Return [x, y] of the center of cell containing provided text 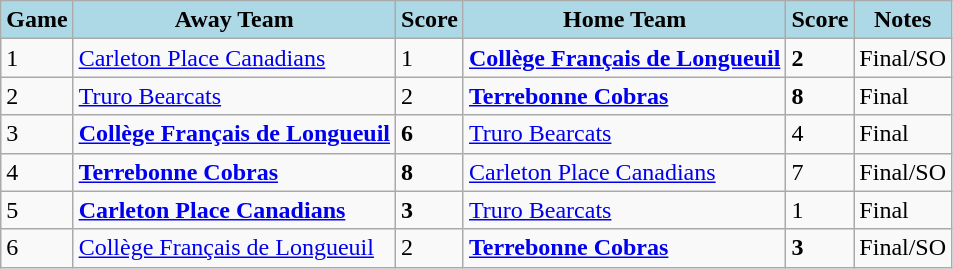
Away Team [234, 20]
5 [37, 210]
7 [820, 172]
Notes [903, 20]
Home Team [624, 20]
Game [37, 20]
